Pinpoint the cell where the given text exists, returning its (X, Y) midpoint coordinate. 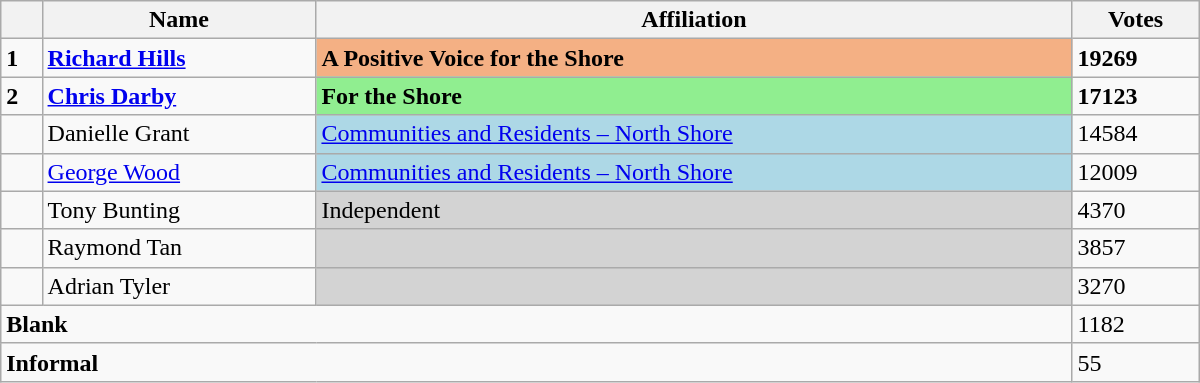
1 (22, 58)
Votes (1136, 20)
Affiliation (694, 20)
Raymond Tan (179, 248)
Informal (536, 362)
Chris Darby (179, 96)
Adrian Tyler (179, 286)
Independent (694, 210)
3270 (1136, 286)
For the Shore (694, 96)
3857 (1136, 248)
17123 (1136, 96)
1182 (1136, 324)
Danielle Grant (179, 134)
Name (179, 20)
Tony Bunting (179, 210)
4370 (1136, 210)
14584 (1136, 134)
Blank (536, 324)
19269 (1136, 58)
55 (1136, 362)
Richard Hills (179, 58)
2 (22, 96)
12009 (1136, 172)
George Wood (179, 172)
A Positive Voice for the Shore (694, 58)
